Provide the [X, Y] coordinate of the cell's center where the given text is located.  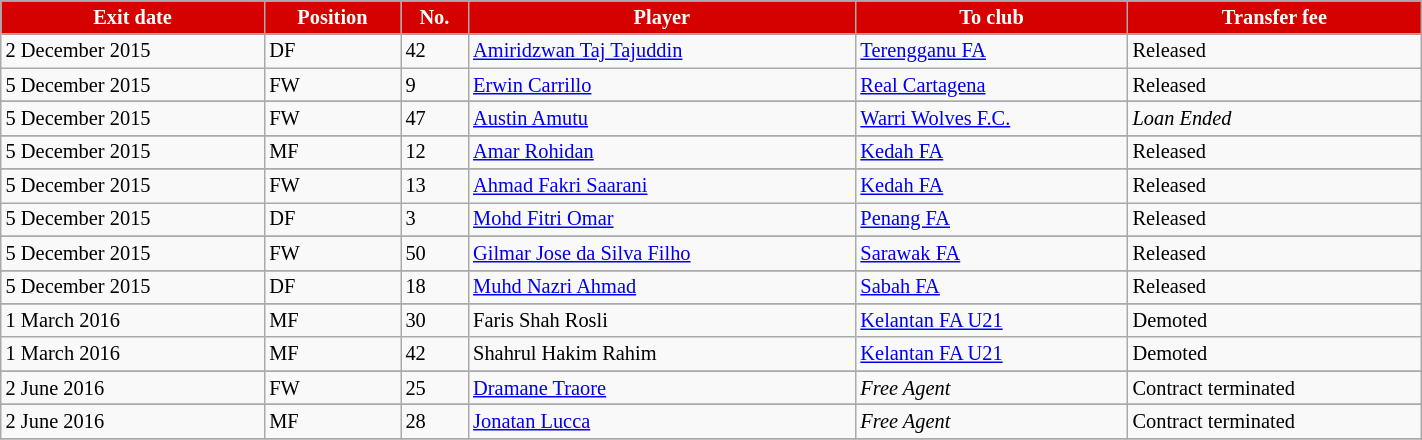
2 December 2015 [133, 51]
18 [435, 287]
Muhd Nazri Ahmad [662, 287]
30 [435, 320]
Sabah FA [992, 287]
9 [435, 85]
Player [662, 17]
Position [332, 17]
Amar Rohidan [662, 152]
28 [435, 421]
Real Cartagena [992, 85]
Austin Amutu [662, 118]
Jonatan Lucca [662, 421]
13 [435, 186]
Warri Wolves F.C. [992, 118]
Loan Ended [1275, 118]
12 [435, 152]
Faris Shah Rosli [662, 320]
Dramane Traore [662, 388]
No. [435, 17]
25 [435, 388]
Mohd Fitri Omar [662, 219]
Exit date [133, 17]
Terengganu FA [992, 51]
Amiridzwan Taj Tajuddin [662, 51]
Ahmad Fakri Saarani [662, 186]
50 [435, 253]
Erwin Carrillo [662, 85]
Penang FA [992, 219]
47 [435, 118]
To club [992, 17]
Transfer fee [1275, 17]
3 [435, 219]
Gilmar Jose da Silva Filho [662, 253]
Shahrul Hakim Rahim [662, 354]
Sarawak FA [992, 253]
